Return the (X, Y) coordinate for the center point of the cell that contains the specified text.  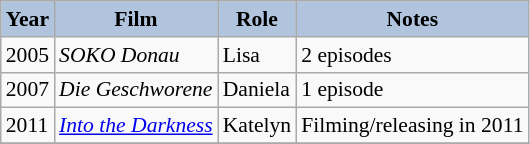
Daniela (257, 90)
Notes (412, 19)
2005 (28, 55)
Filming/releasing in 2011 (412, 126)
Katelyn (257, 126)
Year (28, 19)
Role (257, 19)
1 episode (412, 90)
2011 (28, 126)
Lisa (257, 55)
Into the Darkness (136, 126)
2007 (28, 90)
2 episodes (412, 55)
Film (136, 19)
Die Geschworene (136, 90)
SOKO Donau (136, 55)
